Scan for the cell matching the given text and deliver its [X, Y] coordinate at center. 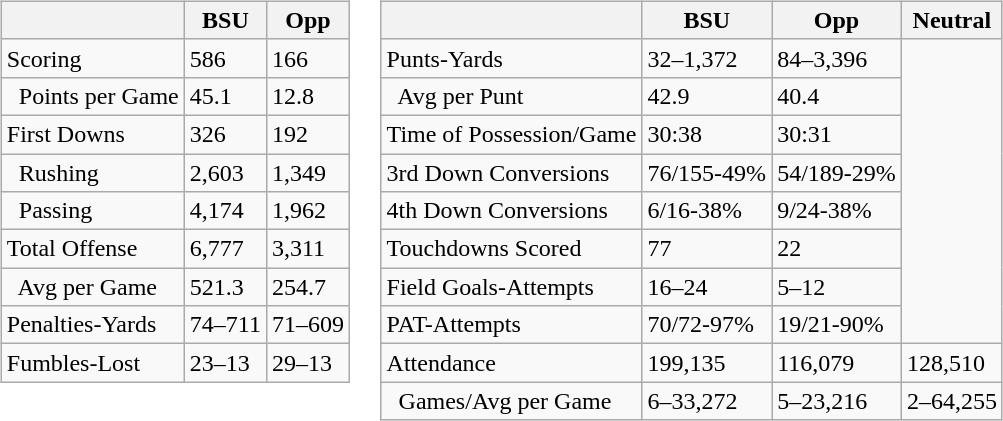
71–609 [308, 325]
Time of Possession/Game [512, 134]
586 [225, 58]
77 [707, 249]
76/155-49% [707, 173]
Passing [92, 211]
326 [225, 134]
Avg per Game [92, 287]
2–64,255 [952, 401]
Points per Game [92, 96]
4,174 [225, 211]
29–13 [308, 363]
6/16-38% [707, 211]
12.8 [308, 96]
Neutral [952, 20]
9/24-38% [837, 211]
70/72-97% [707, 325]
22 [837, 249]
Punts-Yards [512, 58]
54/189-29% [837, 173]
Field Goals-Attempts [512, 287]
6,777 [225, 249]
First Downs [92, 134]
1,962 [308, 211]
192 [308, 134]
4th Down Conversions [512, 211]
166 [308, 58]
74–711 [225, 325]
128,510 [952, 363]
5–23,216 [837, 401]
16–24 [707, 287]
42.9 [707, 96]
254.7 [308, 287]
19/21-90% [837, 325]
199,135 [707, 363]
84–3,396 [837, 58]
6–33,272 [707, 401]
Attendance [512, 363]
116,079 [837, 363]
40.4 [837, 96]
1,349 [308, 173]
32–1,372 [707, 58]
23–13 [225, 363]
Avg per Punt [512, 96]
PAT-Attempts [512, 325]
2,603 [225, 173]
45.1 [225, 96]
Rushing [92, 173]
5–12 [837, 287]
Touchdowns Scored [512, 249]
521.3 [225, 287]
Games/Avg per Game [512, 401]
Total Offense [92, 249]
Penalties-Yards [92, 325]
3,311 [308, 249]
30:38 [707, 134]
Scoring [92, 58]
30:31 [837, 134]
Fumbles-Lost [92, 363]
3rd Down Conversions [512, 173]
